Scan for the cell matching the given text and deliver its (X, Y) coordinate at center. 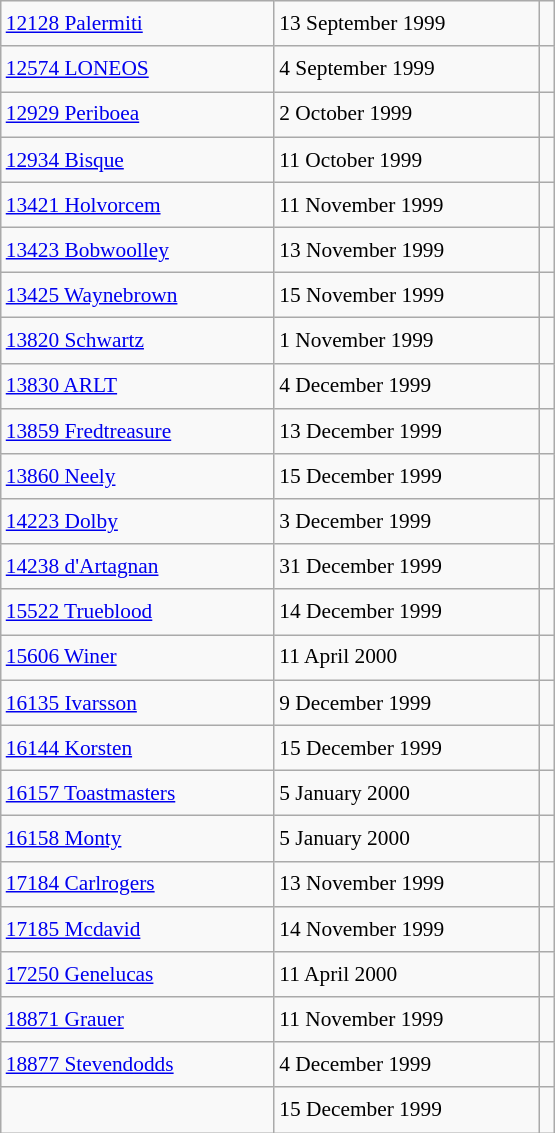
12128 Palermiti (138, 24)
18871 Grauer (138, 1020)
12574 LONEOS (138, 68)
11 October 1999 (406, 160)
16158 Monty (138, 838)
12929 Periboea (138, 114)
17184 Carlrogers (138, 884)
13830 ARLT (138, 386)
12934 Bisque (138, 160)
4 September 1999 (406, 68)
15 November 1999 (406, 296)
13820 Schwartz (138, 340)
2 October 1999 (406, 114)
15522 Trueblood (138, 612)
14223 Dolby (138, 522)
16157 Toastmasters (138, 792)
14 November 1999 (406, 928)
13860 Neely (138, 476)
13421 Holvorcem (138, 204)
18877 Stevendodds (138, 1064)
9 December 1999 (406, 702)
17185 Mcdavid (138, 928)
13 December 1999 (406, 430)
31 December 1999 (406, 566)
16135 Ivarsson (138, 702)
16144 Korsten (138, 748)
13423 Bobwoolley (138, 250)
3 December 1999 (406, 522)
13 September 1999 (406, 24)
13425 Waynebrown (138, 296)
13859 Fredtreasure (138, 430)
1 November 1999 (406, 340)
14238 d'Artagnan (138, 566)
17250 Genelucas (138, 974)
14 December 1999 (406, 612)
15606 Winer (138, 658)
